From the cell containing the given text, extract its center point as [x, y] coordinate. 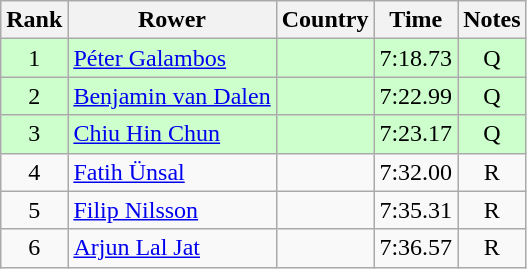
Notes [492, 20]
7:18.73 [416, 58]
Filip Nilsson [172, 210]
Country [325, 20]
7:23.17 [416, 134]
Rower [172, 20]
2 [34, 96]
Rank [34, 20]
6 [34, 248]
7:35.31 [416, 210]
Benjamin van Dalen [172, 96]
Chiu Hin Chun [172, 134]
3 [34, 134]
Fatih Ünsal [172, 172]
4 [34, 172]
7:22.99 [416, 96]
Time [416, 20]
7:32.00 [416, 172]
Arjun Lal Jat [172, 248]
1 [34, 58]
Péter Galambos [172, 58]
5 [34, 210]
7:36.57 [416, 248]
